Return (X, Y) of the center of cell containing provided text 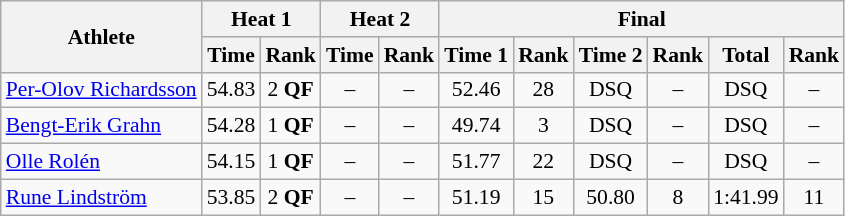
54.28 (232, 126)
52.46 (476, 90)
Time 2 (611, 55)
53.85 (232, 197)
22 (544, 162)
Athlete (102, 36)
3 (544, 126)
51.19 (476, 197)
11 (814, 197)
54.83 (232, 90)
1:41.99 (746, 197)
54.15 (232, 162)
28 (544, 90)
49.74 (476, 126)
50.80 (611, 197)
Bengt-Erik Grahn (102, 126)
Time 1 (476, 55)
Heat 2 (380, 19)
51.77 (476, 162)
Per-Olov Richardsson (102, 90)
Olle Rolén (102, 162)
Final (642, 19)
Total (746, 55)
Heat 1 (262, 19)
Rune Lindström (102, 197)
15 (544, 197)
8 (678, 197)
